Pinpoint the cell where the given text exists, returning its (x, y) midpoint coordinate. 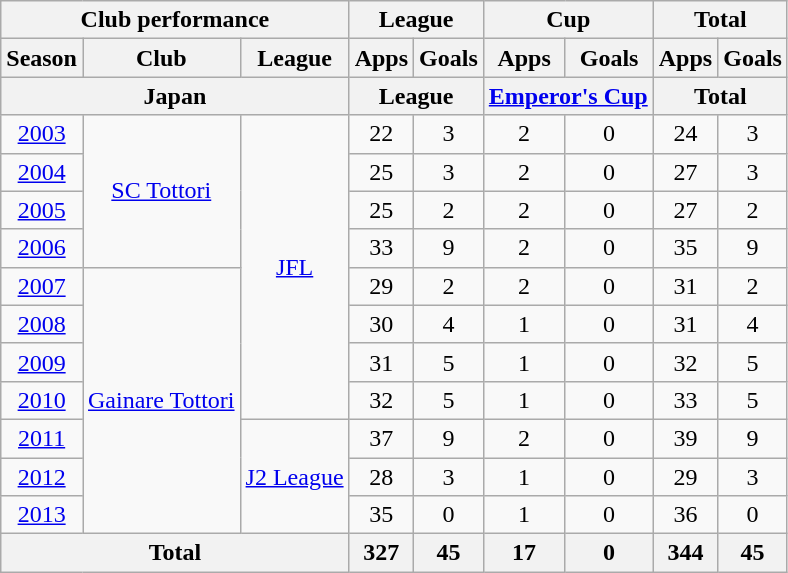
2003 (42, 134)
2008 (42, 324)
344 (685, 553)
36 (685, 515)
Japan (175, 96)
Club (161, 58)
2007 (42, 286)
2006 (42, 248)
Cup (568, 20)
2009 (42, 362)
28 (381, 477)
Gainare Tottori (161, 400)
2005 (42, 210)
22 (381, 134)
Club performance (175, 20)
2013 (42, 515)
17 (524, 553)
327 (381, 553)
24 (685, 134)
JFL (294, 267)
2004 (42, 172)
2012 (42, 477)
39 (685, 438)
Emperor's Cup (568, 96)
2010 (42, 400)
37 (381, 438)
SC Tottori (161, 191)
J2 League (294, 476)
Season (42, 58)
2011 (42, 438)
30 (381, 324)
